Provide the (x, y) coordinate of the cell's center where the given text is located.  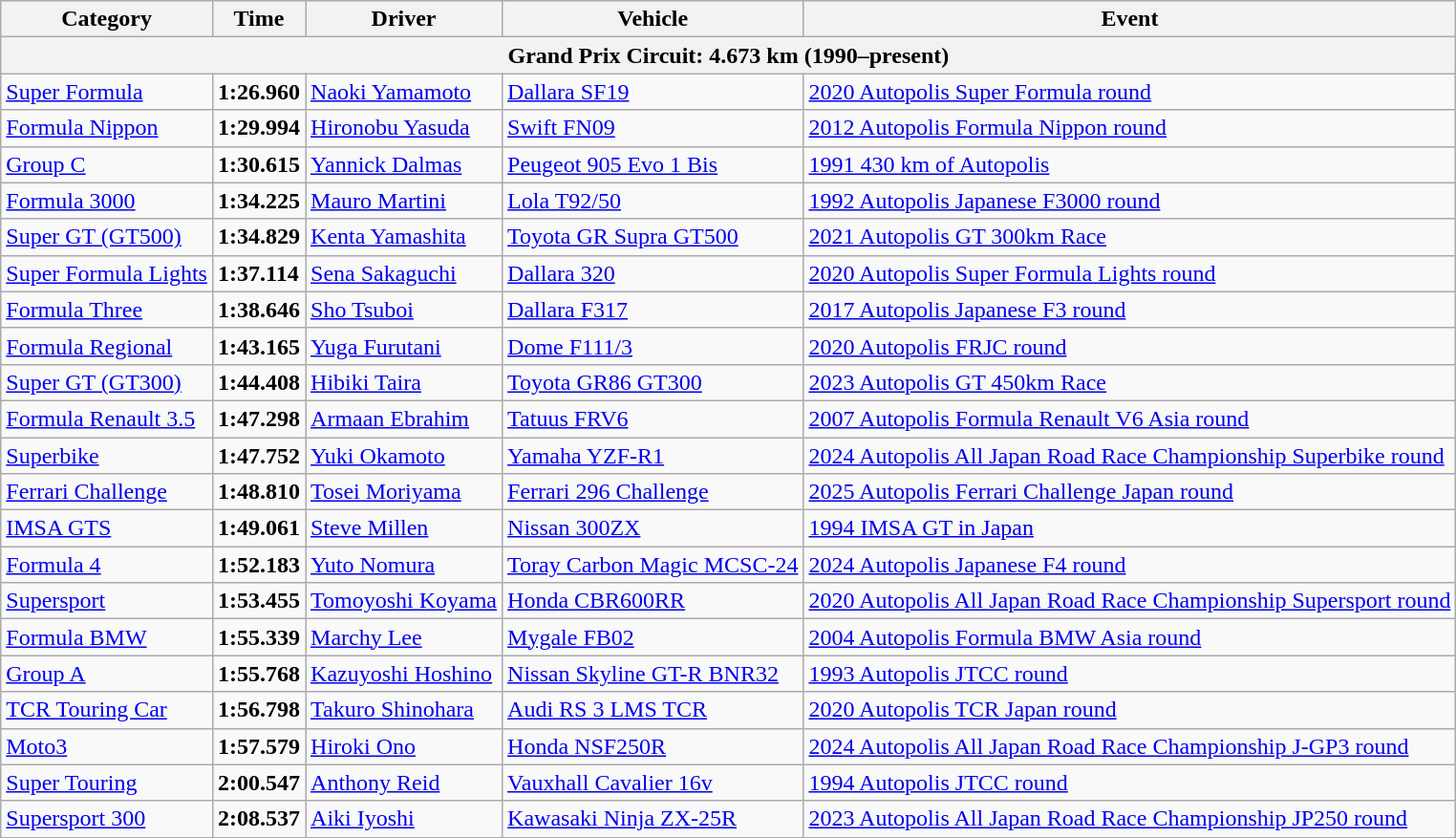
1:34.225 (258, 201)
2024 Autopolis All Japan Road Race Championship J-GP3 round (1129, 746)
Tatuus FRV6 (653, 419)
Time (258, 19)
Kazuyoshi Hoshino (404, 674)
Swift FN09 (653, 128)
1:56.798 (258, 710)
Dallara SF19 (653, 92)
Steve Millen (404, 528)
Yuto Nomura (404, 565)
1:44.408 (258, 382)
Hibiki Taira (404, 382)
Moto3 (107, 746)
Formula Regional (107, 346)
Toyota GR Supra GT500 (653, 237)
Vauxhall Cavalier 16v (653, 783)
Lola T92/50 (653, 201)
Category (107, 19)
Dome F111/3 (653, 346)
Yannick Dalmas (404, 164)
TCR Touring Car (107, 710)
1994 IMSA GT in Japan (1129, 528)
Super GT (GT500) (107, 237)
Formula Nippon (107, 128)
Armaan Ebrahim (404, 419)
2020 Autopolis Super Formula round (1129, 92)
Sho Tsuboi (404, 310)
2023 Autopolis All Japan Road Race Championship JP250 round (1129, 819)
Group C (107, 164)
2020 Autopolis All Japan Road Race Championship Supersport round (1129, 601)
Peugeot 905 Evo 1 Bis (653, 164)
Tosei Moriyama (404, 492)
2020 Autopolis FRJC round (1129, 346)
Takuro Shinohara (404, 710)
2012 Autopolis Formula Nippon round (1129, 128)
2020 Autopolis Super Formula Lights round (1129, 273)
1:55.768 (258, 674)
Audi RS 3 LMS TCR (653, 710)
Nissan Skyline GT-R BNR32 (653, 674)
Yuki Okamoto (404, 456)
2023 Autopolis GT 450km Race (1129, 382)
Marchy Lee (404, 637)
1:49.061 (258, 528)
Driver (404, 19)
1:57.579 (258, 746)
Mygale FB02 (653, 637)
1994 Autopolis JTCC round (1129, 783)
Dallara 320 (653, 273)
Nissan 300ZX (653, 528)
Mauro Martini (404, 201)
1992 Autopolis Japanese F3000 round (1129, 201)
1:47.298 (258, 419)
Ferrari Challenge (107, 492)
1:26.960 (258, 92)
Formula BMW (107, 637)
2024 Autopolis Japanese F4 round (1129, 565)
1:37.114 (258, 273)
Formula 3000 (107, 201)
Supersport (107, 601)
2007 Autopolis Formula Renault V6 Asia round (1129, 419)
Event (1129, 19)
Group A (107, 674)
1:48.810 (258, 492)
2025 Autopolis Ferrari Challenge Japan round (1129, 492)
Superbike (107, 456)
Super Formula Lights (107, 273)
2017 Autopolis Japanese F3 round (1129, 310)
Hironobu Yasuda (404, 128)
1:34.829 (258, 237)
1:47.752 (258, 456)
Yamaha YZF-R1 (653, 456)
2024 Autopolis All Japan Road Race Championship Superbike round (1129, 456)
Kawasaki Ninja ZX-25R (653, 819)
1:38.646 (258, 310)
IMSA GTS (107, 528)
Vehicle (653, 19)
Ferrari 296 Challenge (653, 492)
2:00.547 (258, 783)
Formula Three (107, 310)
1:30.615 (258, 164)
Supersport 300 (107, 819)
Naoki Yamamoto (404, 92)
Anthony Reid (404, 783)
1:52.183 (258, 565)
Aiki Iyoshi (404, 819)
Kenta Yamashita (404, 237)
Super Formula (107, 92)
1:29.994 (258, 128)
2004 Autopolis Formula BMW Asia round (1129, 637)
Formula Renault 3.5 (107, 419)
Dallara F317 (653, 310)
2021 Autopolis GT 300km Race (1129, 237)
Grand Prix Circuit: 4.673 km (1990–present) (728, 55)
Super Touring (107, 783)
Tomoyoshi Koyama (404, 601)
1:55.339 (258, 637)
Toray Carbon Magic MCSC-24 (653, 565)
2:08.537 (258, 819)
Hiroki Ono (404, 746)
1:43.165 (258, 346)
Formula 4 (107, 565)
Sena Sakaguchi (404, 273)
Honda CBR600RR (653, 601)
1991 430 km of Autopolis (1129, 164)
1993 Autopolis JTCC round (1129, 674)
Honda NSF250R (653, 746)
1:53.455 (258, 601)
Toyota GR86 GT300 (653, 382)
Super GT (GT300) (107, 382)
2020 Autopolis TCR Japan round (1129, 710)
Yuga Furutani (404, 346)
